Find where the given text appears and provide that cell's center as [x, y] coordinate. 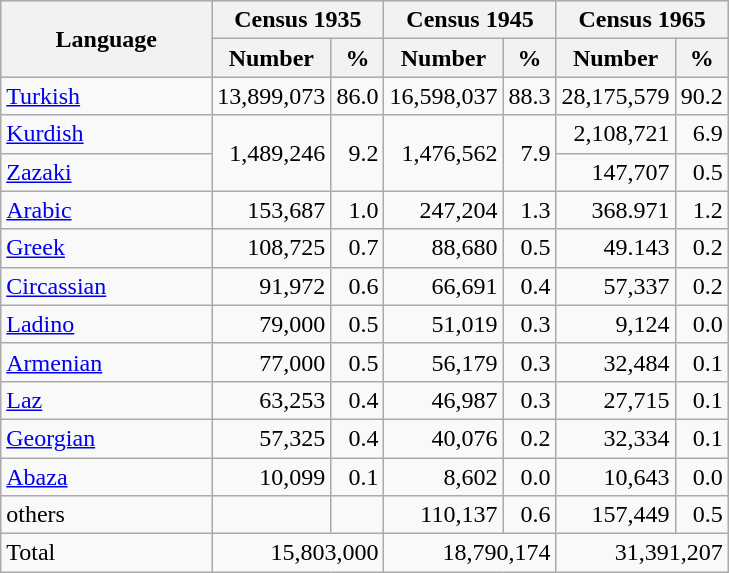
79,000 [272, 324]
1,489,246 [272, 153]
27,715 [616, 400]
8,602 [444, 477]
57,337 [616, 286]
77,000 [272, 362]
49.143 [616, 248]
16,598,037 [444, 96]
1.0 [358, 210]
32,334 [616, 438]
247,204 [444, 210]
66,691 [444, 286]
153,687 [272, 210]
7.9 [530, 153]
Language [106, 39]
13,899,073 [272, 96]
1,476,562 [444, 153]
88,680 [444, 248]
Abaza [106, 477]
28,175,579 [616, 96]
63,253 [272, 400]
91,972 [272, 286]
Greek [106, 248]
46,987 [444, 400]
others [106, 515]
1.2 [702, 210]
9.2 [358, 153]
Laz [106, 400]
Kurdish [106, 134]
88.3 [530, 96]
10,099 [272, 477]
0.7 [358, 248]
Circassian [106, 286]
Total [106, 553]
56,179 [444, 362]
110,137 [444, 515]
368.971 [616, 210]
9,124 [616, 324]
15,803,000 [298, 553]
31,391,207 [642, 553]
40,076 [444, 438]
Zazaki [106, 172]
Arabic [106, 210]
108,725 [272, 248]
Census 1965 [642, 20]
10,643 [616, 477]
18,790,174 [470, 553]
2,108,721 [616, 134]
6.9 [702, 134]
86.0 [358, 96]
1.3 [530, 210]
147,707 [616, 172]
32,484 [616, 362]
51,019 [444, 324]
Georgian [106, 438]
Census 1945 [470, 20]
Turkish [106, 96]
157,449 [616, 515]
Armenian [106, 362]
57,325 [272, 438]
90.2 [702, 96]
Ladino [106, 324]
Census 1935 [298, 20]
